Return the [x, y] coordinate for the center point of the cell that contains the specified text.  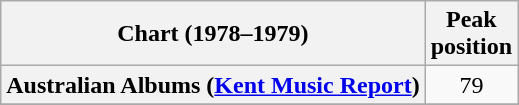
79 [471, 85]
Australian Albums (Kent Music Report) [213, 85]
Peakposition [471, 34]
Chart (1978–1979) [213, 34]
